Find where the given text appears and provide that cell's center as (X, Y) coordinate. 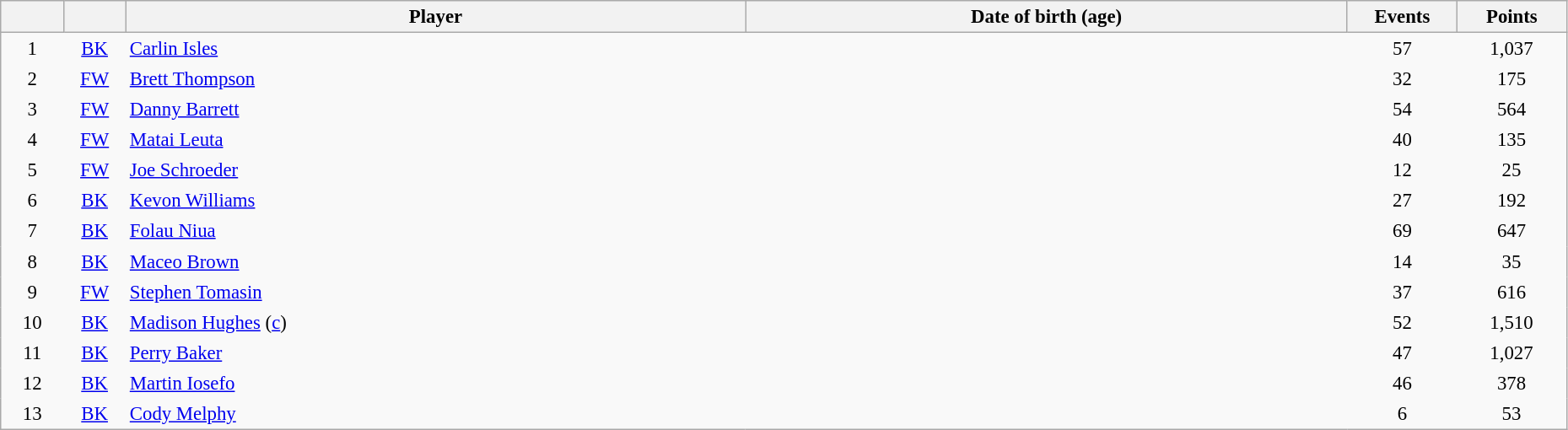
13 (32, 413)
5 (32, 170)
Danny Barrett (435, 109)
647 (1511, 231)
53 (1511, 413)
Stephen Tomasin (435, 292)
8 (32, 261)
Date of birth (age) (1047, 17)
Points (1511, 17)
Player (435, 17)
4 (32, 140)
57 (1402, 49)
Martin Iosefo (435, 383)
564 (1511, 109)
Perry Baker (435, 352)
3 (32, 109)
69 (1402, 231)
37 (1402, 292)
Brett Thompson (435, 78)
14 (1402, 261)
1,037 (1511, 49)
7 (32, 231)
Madison Hughes (c) (435, 322)
Joe Schroeder (435, 170)
54 (1402, 109)
Events (1402, 17)
175 (1511, 78)
32 (1402, 78)
1 (32, 49)
27 (1402, 201)
Cody Melphy (435, 413)
35 (1511, 261)
47 (1402, 352)
2 (32, 78)
46 (1402, 383)
10 (32, 322)
25 (1511, 170)
Kevon Williams (435, 201)
1,510 (1511, 322)
Folau Niua (435, 231)
Matai Leuta (435, 140)
378 (1511, 383)
9 (32, 292)
Carlin Isles (435, 49)
Maceo Brown (435, 261)
1,027 (1511, 352)
11 (32, 352)
135 (1511, 140)
52 (1402, 322)
40 (1402, 140)
616 (1511, 292)
192 (1511, 201)
